Pinpoint the cell where the given text exists, returning its [X, Y] midpoint coordinate. 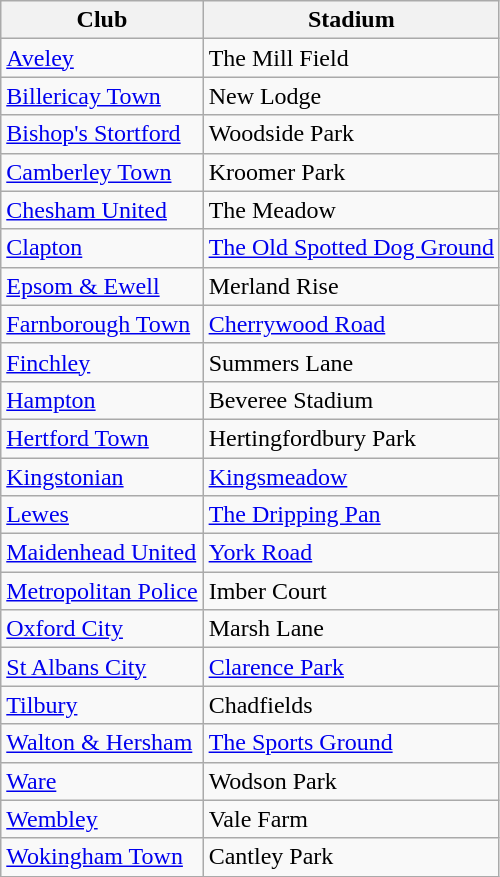
The Meadow [351, 210]
Clapton [102, 248]
The Mill Field [351, 58]
Maidenhead United [102, 553]
Lewes [102, 515]
Clarence Park [351, 667]
Bishop's Stortford [102, 134]
Farnborough Town [102, 324]
New Lodge [351, 96]
Billericay Town [102, 96]
Cherrywood Road [351, 324]
Club [102, 20]
Hertford Town [102, 438]
Ware [102, 781]
The Sports Ground [351, 743]
Chesham United [102, 210]
York Road [351, 553]
Kingsmeadow [351, 477]
Hertingfordbury Park [351, 438]
Oxford City [102, 629]
Merland Rise [351, 286]
Kingstonian [102, 477]
Woodside Park [351, 134]
Tilbury [102, 705]
Kroomer Park [351, 172]
Wokingham Town [102, 857]
Summers Lane [351, 362]
The Old Spotted Dog Ground [351, 248]
Wembley [102, 819]
Imber Court [351, 591]
Walton & Hersham [102, 743]
Camberley Town [102, 172]
The Dripping Pan [351, 515]
Wodson Park [351, 781]
Epsom & Ewell [102, 286]
Stadium [351, 20]
Vale Farm [351, 819]
St Albans City [102, 667]
Cantley Park [351, 857]
Chadfields [351, 705]
Marsh Lane [351, 629]
Beveree Stadium [351, 400]
Aveley [102, 58]
Metropolitan Police [102, 591]
Finchley [102, 362]
Hampton [102, 400]
